Capture the cell that displays the provided text and extract its (X, Y) central coordinate. 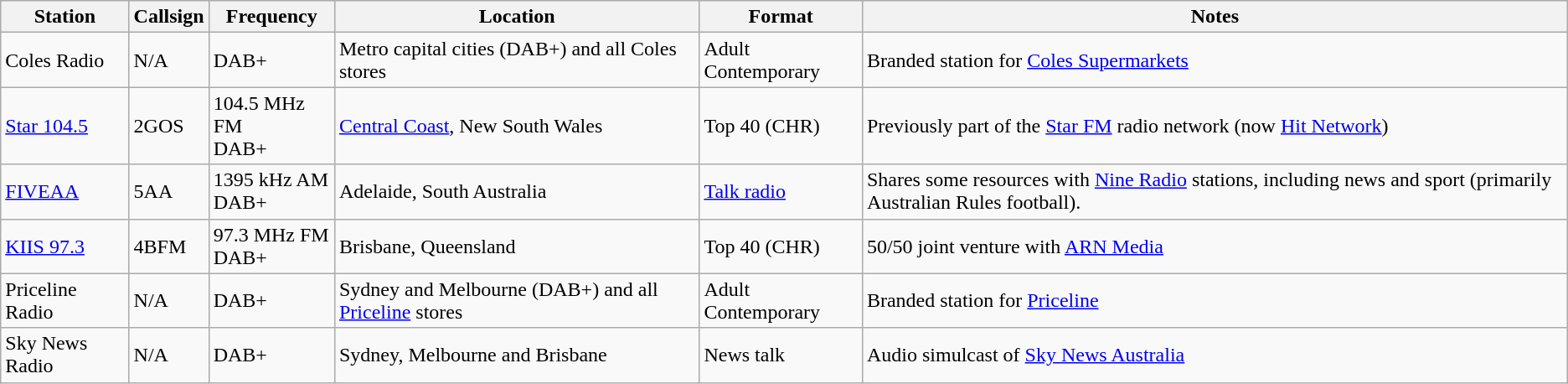
KIIS 97.3 (65, 246)
Frequency (271, 17)
Coles Radio (65, 60)
Sydney, Melbourne and Brisbane (516, 355)
Adelaide, South Australia (516, 191)
Talk radio (781, 191)
50/50 joint venture with ARN Media (1215, 246)
FIVEAA (65, 191)
Shares some resources with Nine Radio stations, including news and sport (primarily Australian Rules football). (1215, 191)
Notes (1215, 17)
Audio simulcast of Sky News Australia (1215, 355)
Priceline Radio (65, 300)
Station (65, 17)
5AA (169, 191)
Branded station for Priceline (1215, 300)
Format (781, 17)
Sydney and Melbourne (DAB+) and all Priceline stores (516, 300)
97.3 MHz FMDAB+ (271, 246)
Metro capital cities (DAB+) and all Coles stores (516, 60)
2GOS (169, 126)
Previously part of the Star FM radio network (now Hit Network) (1215, 126)
Star 104.5 (65, 126)
Sky News Radio (65, 355)
Branded station for Coles Supermarkets (1215, 60)
Central Coast, New South Wales (516, 126)
Location (516, 17)
News talk (781, 355)
4BFM (169, 246)
Brisbane, Queensland (516, 246)
Callsign (169, 17)
104.5 MHz FMDAB+ (271, 126)
1395 kHz AMDAB+ (271, 191)
